Return the [X, Y] coordinate for the center point of the cell that contains the specified text.  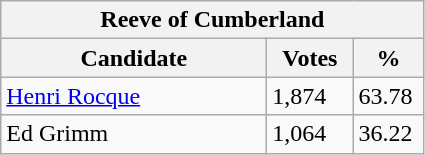
Henri Rocque [134, 96]
Reeve of Cumberland [212, 20]
36.22 [388, 134]
% [388, 58]
63.78 [388, 96]
Votes [310, 58]
Ed Grimm [134, 134]
Candidate [134, 58]
1,064 [310, 134]
1,874 [310, 96]
